Return [x, y] of the center of cell containing provided text 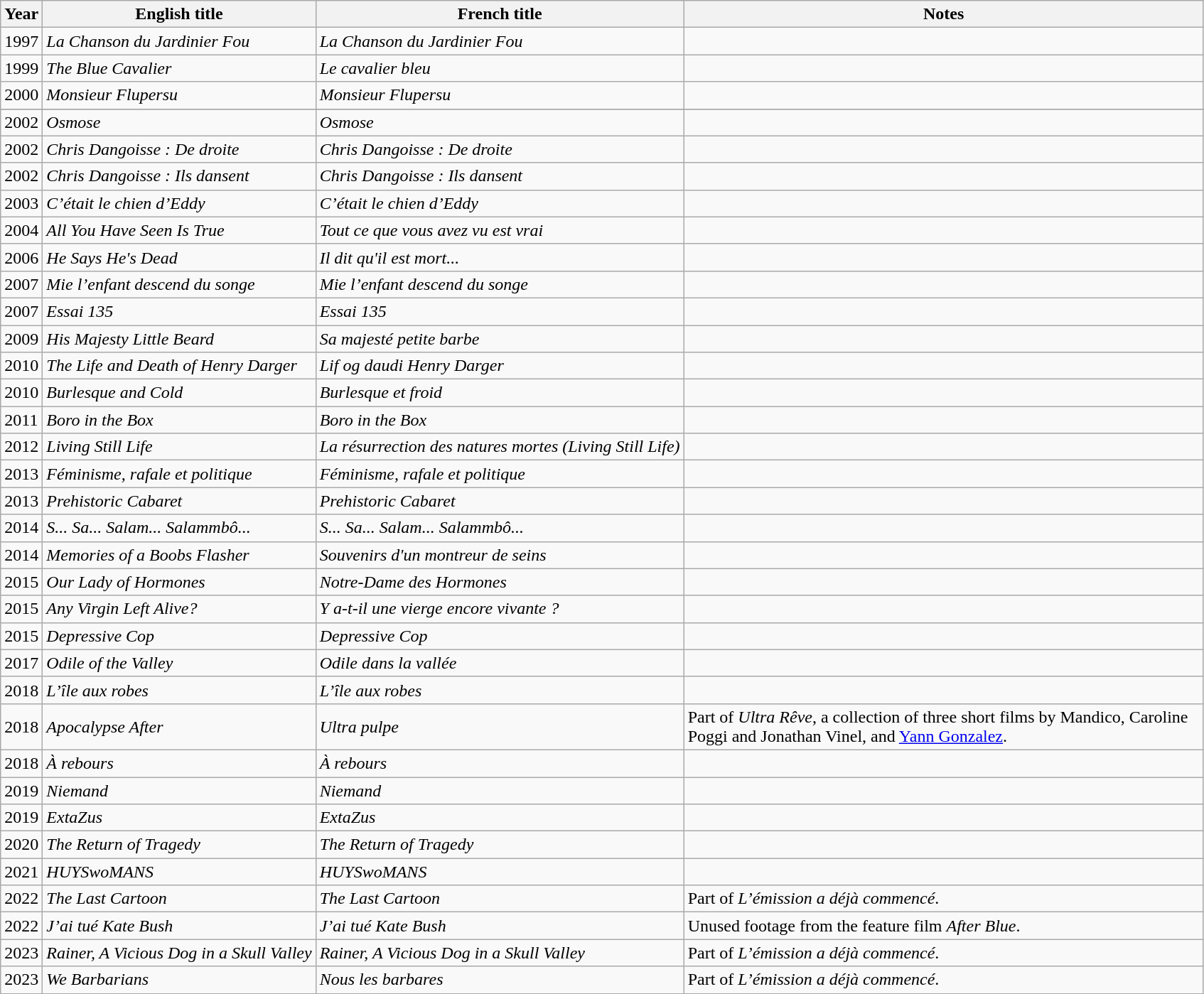
Living Still Life [179, 447]
2017 [21, 663]
Sa majesté petite barbe [500, 339]
Our Lady of Hormones [179, 582]
2009 [21, 339]
2020 [21, 845]
His Majesty Little Beard [179, 339]
2011 [21, 420]
The Life and Death of Henry Darger [179, 366]
Apocalypse After [179, 726]
2006 [21, 257]
Le cavalier bleu [500, 68]
Burlesque and Cold [179, 393]
Tout ce que vous avez vu est vrai [500, 230]
Part of Ultra Rêve, a collection of three short films by Mandico, Caroline Poggi and Jonathan Vinel, and Yann Gonzalez. [944, 726]
2021 [21, 872]
Year [21, 14]
We Barbarians [179, 980]
Unused footage from the feature film After Blue. [944, 926]
Nous les barbares [500, 980]
All You Have Seen Is True [179, 230]
1997 [21, 41]
2003 [21, 203]
Odile of the Valley [179, 663]
2004 [21, 230]
French title [500, 14]
He Says He's Dead [179, 257]
Ultra pulpe [500, 726]
English title [179, 14]
Memories of a Boobs Flasher [179, 555]
Lif og daudi Henry Darger [500, 366]
2000 [21, 95]
The Blue Cavalier [179, 68]
2012 [21, 447]
Notes [944, 14]
Y a-t-il une vierge encore vivante ? [500, 609]
Odile dans la vallée [500, 663]
Any Virgin Left Alive? [179, 609]
La résurrection des natures mortes (Living Still Life) [500, 447]
Il dit qu'il est mort... [500, 257]
Notre-Dame des Hormones [500, 582]
Burlesque et froid [500, 393]
1999 [21, 68]
Souvenirs d'un montreur de seins [500, 555]
